Identify which cell holds the provided text, then report its (x, y) central coordinate. 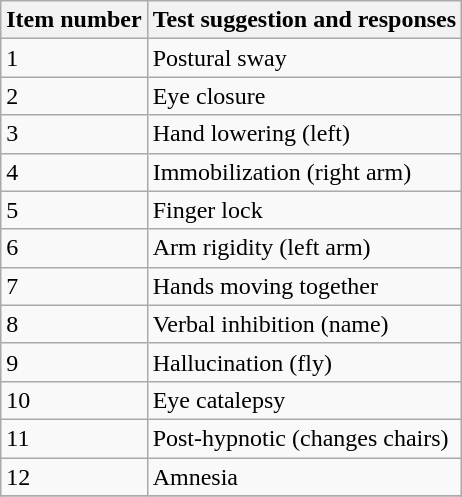
2 (74, 96)
Eye catalepsy (304, 400)
10 (74, 400)
7 (74, 286)
Eye closure (304, 96)
Test suggestion and responses (304, 20)
4 (74, 172)
Finger lock (304, 210)
6 (74, 248)
11 (74, 438)
Hands moving together (304, 286)
9 (74, 362)
Post-hypnotic (changes chairs) (304, 438)
Amnesia (304, 477)
Hand lowering (left) (304, 134)
Arm rigidity (left arm) (304, 248)
12 (74, 477)
5 (74, 210)
Item number (74, 20)
Hallucination (fly) (304, 362)
Immobilization (right arm) (304, 172)
8 (74, 324)
Verbal inhibition (name) (304, 324)
3 (74, 134)
1 (74, 58)
Postural sway (304, 58)
